Identify which cell holds the provided text, then report its [x, y] central coordinate. 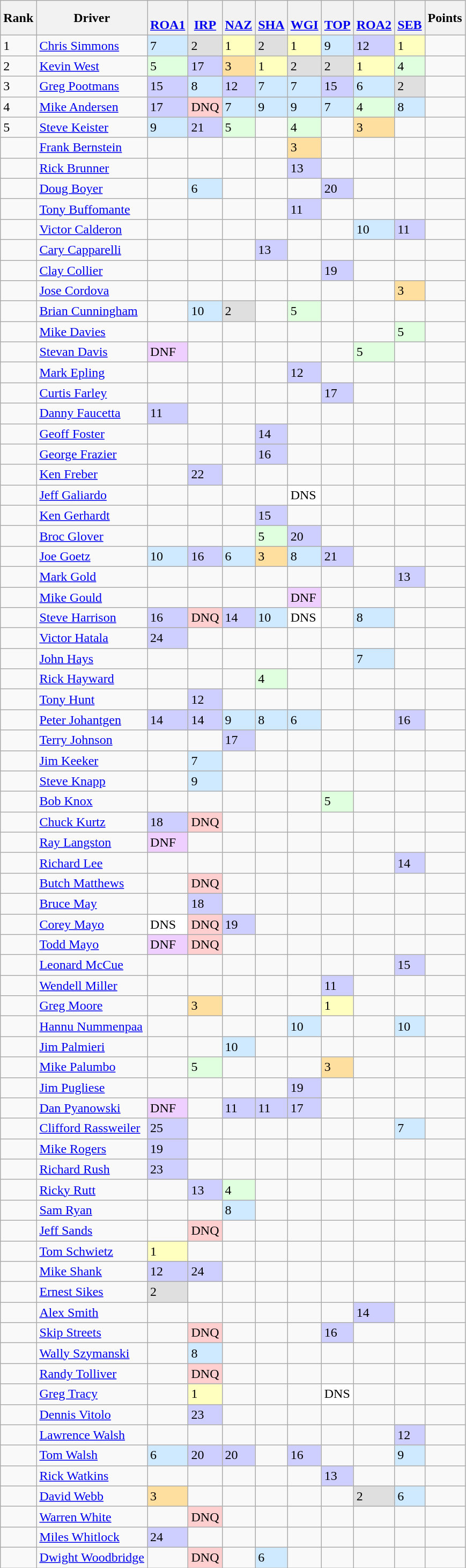
Wally Szymanski [92, 1353]
ROA1 [168, 18]
Miles Whitlock [92, 1537]
Dennis Vitolo [92, 1414]
Ricky Rutt [92, 1190]
Stevan Davis [92, 352]
Points [445, 18]
Mike Gould [92, 597]
Rick Hayward [92, 679]
Jim Keeker [92, 761]
Richard Lee [92, 863]
Victor Calderon [92, 229]
Rick Brunner [92, 168]
SEB [410, 18]
Danny Faucetta [92, 413]
Tom Schwietz [92, 1251]
Geoff Foster [92, 434]
Rank [18, 18]
TOP [337, 18]
Tony Hunt [92, 699]
Ray Langston [92, 842]
Sam Ryan [92, 1210]
Warren White [92, 1516]
Ernest Sikes [92, 1292]
Dan Pyanowski [92, 1108]
Greg Pootmans [92, 86]
Skip Streets [92, 1333]
David Webb [92, 1496]
Bruce May [92, 903]
Clay Collier [92, 270]
Mike Rogers [92, 1149]
Jeff Sands [92, 1230]
George Frazier [92, 454]
Todd Mayo [92, 945]
Mike Palumbo [92, 1067]
Wendell Miller [92, 986]
Brian Cunningham [92, 311]
Steve Keister [92, 127]
Mark Gold [92, 577]
Steve Harrison [92, 618]
Mark Epling [92, 373]
Broc Glover [92, 536]
Mike Shank [92, 1272]
IRP [205, 18]
Tony Buffomante [92, 209]
Jeff Galiardo [92, 495]
Mike Davies [92, 332]
Jose Cordova [92, 291]
Steve Knapp [92, 781]
22 [205, 475]
Mike Andersen [92, 107]
Greg Tracy [92, 1394]
SHA [271, 18]
Rick Watkins [92, 1476]
Jim Palmieri [92, 1047]
Greg Moore [92, 1006]
Leonard McCue [92, 965]
Jim Pugliese [92, 1088]
ROA2 [374, 18]
Doug Boyer [92, 188]
Chris Simmons [92, 46]
Terry Johnson [92, 740]
25 [168, 1128]
Lawrence Walsh [92, 1435]
Clifford Rassweiler [92, 1128]
Driver [92, 18]
Tom Walsh [92, 1455]
Butch Matthews [92, 883]
John Hays [92, 659]
Bob Knox [92, 801]
Corey Mayo [92, 924]
Curtis Farley [92, 393]
Chuck Kurtz [92, 822]
Hannu Nummenpaa [92, 1026]
Peter Johantgen [92, 720]
Ken Freber [92, 475]
Dwight Woodbridge [92, 1557]
Joe Goetz [92, 556]
Richard Rush [92, 1169]
Ken Gerhardt [92, 515]
Alex Smith [92, 1312]
Kevin West [92, 66]
WGI [305, 18]
Frank Bernstein [92, 148]
Victor Hatala [92, 638]
Cary Capparelli [92, 250]
NAZ [239, 18]
Randy Tolliver [92, 1374]
